Return [X, Y] of the center of cell containing provided text 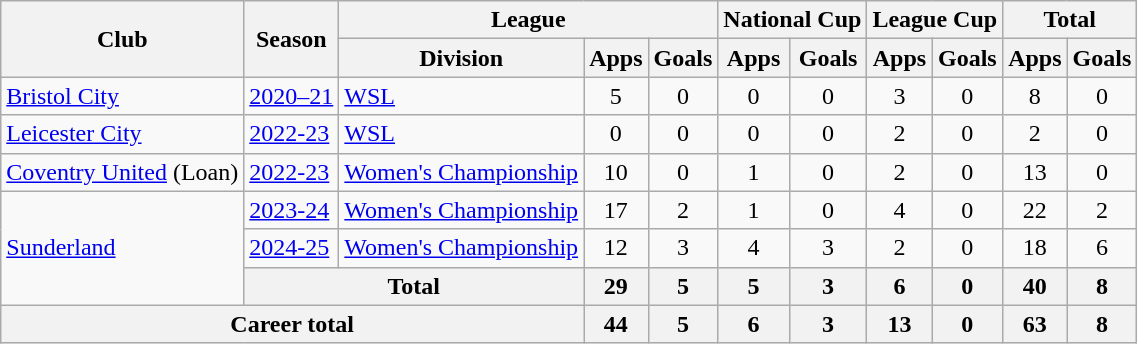
17 [616, 210]
Division [462, 58]
Club [122, 39]
Bristol City [122, 96]
Season [292, 39]
Sunderland [122, 248]
22 [1035, 210]
44 [616, 324]
63 [1035, 324]
League [528, 20]
40 [1035, 286]
Career total [292, 324]
2024-25 [292, 248]
Coventry United (Loan) [122, 172]
Leicester City [122, 134]
League Cup [935, 20]
2020–21 [292, 96]
29 [616, 286]
10 [616, 172]
18 [1035, 248]
12 [616, 248]
2023-24 [292, 210]
National Cup [792, 20]
